Output the (X, Y) coordinate of the center of the cell containing the given text.  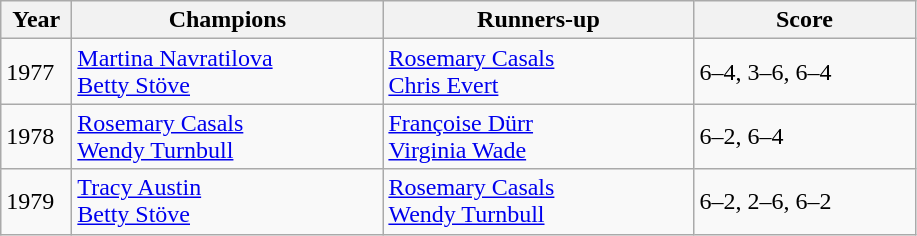
Rosemary Casals Chris Evert (538, 72)
Year (36, 20)
1979 (36, 202)
Champions (228, 20)
1977 (36, 72)
Françoise Dürr Virginia Wade (538, 136)
6–2, 6–4 (804, 136)
Tracy Austin Betty Stöve (228, 202)
Score (804, 20)
6–4, 3–6, 6–4 (804, 72)
6–2, 2–6, 6–2 (804, 202)
Martina Navratilova Betty Stöve (228, 72)
Runners-up (538, 20)
1978 (36, 136)
